Detect which cell encompasses the target text, then output its [x, y] center coordinate. 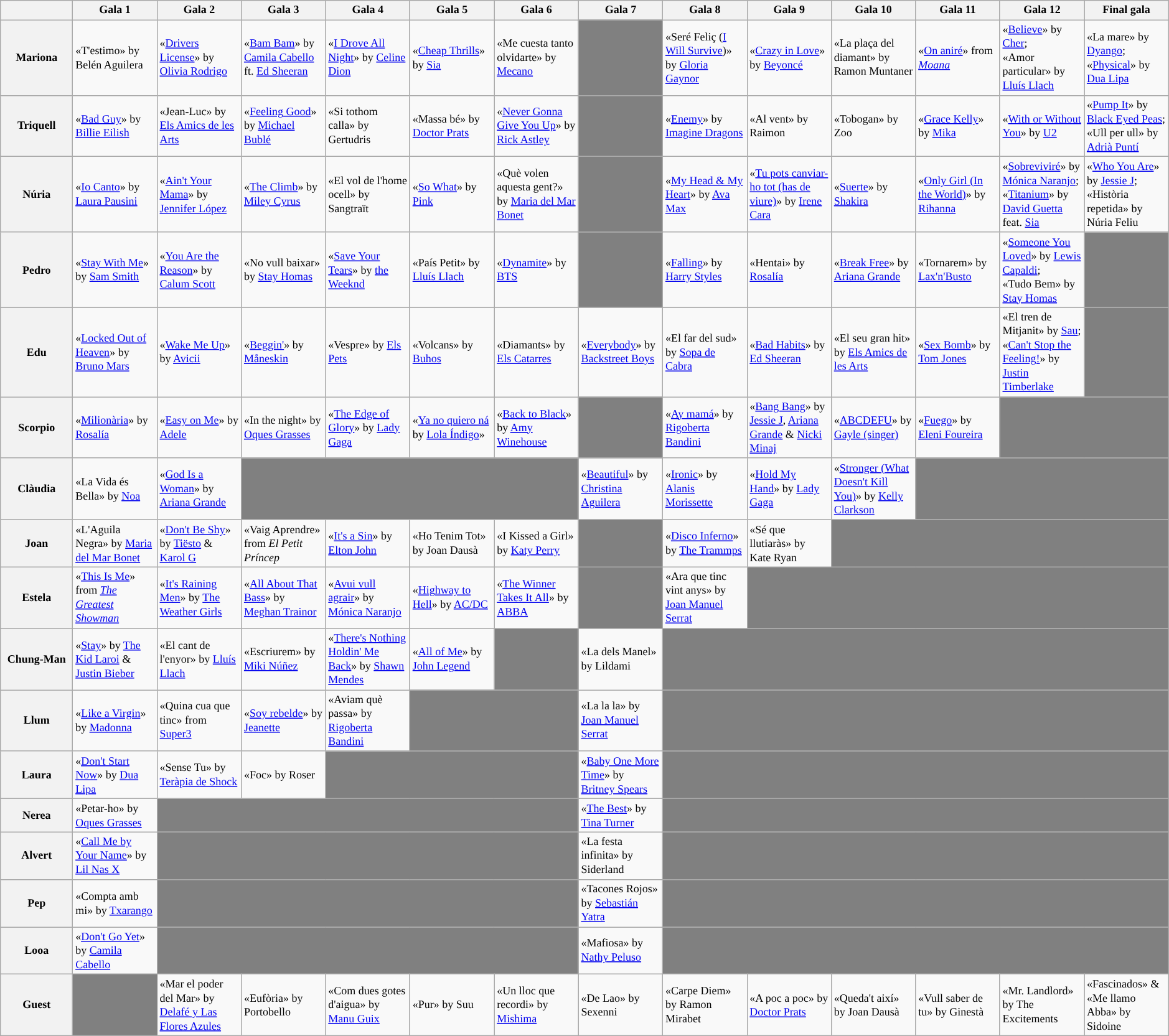
«I Kissed a Girl» by Katy Perry [537, 543]
«Tu pots canviar-ho tot (has de viure)» by Irene Cara [789, 194]
«Don't Go Yet» by Camila Cabello [115, 951]
«Pump It» by Black Eyed Peas; «Ull per ull» by Adrià Puntí [1127, 126]
«El tren de Mitjanit» by Sau;«Can't Stop the Feeling!» by Justin Timberlake [1042, 352]
Laura [37, 775]
«Eufòria» by Portobello [284, 1006]
«Pur» by Suu [452, 1006]
«I Drove All Night» by Celine Dion [367, 57]
«Easy on Me» by Adele [199, 428]
«Mar el poder del Mar» by Delafé y Las Flores Azules [199, 1006]
«Drivers License» by Olivia Rodrigo [199, 57]
«Tacones Rojos» by Sebastián Yatra [620, 903]
«Everybody» by Backstreet Boys [620, 352]
«Quina cua que tinc» from Super3 [199, 721]
«ABCDEFU» by Gayle (singer) [873, 428]
«La Vida és Bella» by Noa [115, 489]
«Mafiosa» by Nathy Peluso [620, 951]
«The Winner Takes It All» by ABBA [537, 597]
«The Edge of Glory» by Lady Gaga [367, 428]
«Fuego» by Eleni Foureira [957, 428]
«El cant de l'enyor» by Lluís Llach [199, 660]
Guest [37, 1006]
«Grace Kelly» by Mika [957, 126]
«Petar-ho» by Oques Grasses [115, 815]
«Sobreviviré» by Mónica Naranjo;«Titanium» by David Guetta feat. Sia [1042, 194]
«La mare» by Dyango; «Physical» by Dua Lipa [1127, 57]
«Milionària» by Rosalía [115, 428]
«It's Raining Men» by The Weather Girls [199, 597]
Gala 9 [789, 10]
«La dels Manel» by Lildami [620, 660]
«Diamants» by Els Catarres [537, 352]
«Ara que tinc vint anys» by Joan Manuel Serrat [705, 597]
Nerea [37, 815]
«Wake Me Up» by Avicii [199, 352]
«Highway to Hell» by AC/DC [452, 597]
«Someone You Loved» by Lewis Capaldi;«Tudo Bem» by Stay Homas [1042, 270]
Edu [37, 352]
«Queda't així» by Joan Dausà [873, 1006]
«The Climb» by Miley Cyrus [284, 194]
«Mr. Landlord» by The Excitements [1042, 1006]
«A poc a poc» by Doctor Prats [789, 1006]
«Don't Start Now» by Dua Lipa [115, 775]
«Vaig Aprendre» from El Petit Príncep [284, 543]
Pedro [37, 270]
«It's a Sin» by Elton John [367, 543]
Pep [37, 903]
«Hold My Hand» by Lady Gaga [789, 489]
Gala 7 [620, 10]
Gala 4 [367, 10]
«Feeling Good» by Michael Bublé [284, 126]
«Falling» by Harry Styles [705, 270]
«T'estimo» by Belén Aguilera [115, 57]
«Soy rebelde» by Jeanette [284, 721]
«In the night» by Oques Grasses [284, 428]
«La la la» by Joan Manuel Serrat [620, 721]
Gala 6 [537, 10]
«Bam Bam» by Camila Cabello ft. Ed Sheeran [284, 57]
«Save Your Tears» by the Weeknd [367, 270]
«Call Me by Your Name» by Lil Nas X [115, 856]
Gala 5 [452, 10]
Núria [37, 194]
«Què volen aquesta gent?» by Maria del Mar Bonet [537, 194]
«Suerte» by Shakira [873, 194]
«Un lloc que recordi» by Mishima [537, 1006]
«All About That Bass» by Meghan Trainor [284, 597]
«Who You Are» by Jessie J; «Història repetida» by Núria Feliu [1127, 194]
«Avui vull agrair» by Mónica Naranjo [367, 597]
«Tobogan» by Zoo [873, 126]
«Volcans» by Buhos [452, 352]
«Escriurem» by Miki Núñez [284, 660]
Alvert [37, 856]
Clàudia [37, 489]
«My Head & My Heart» by Ava Max [705, 194]
«Disco Inferno» by The Trammps [705, 543]
«The Best» by Tina Turner [620, 815]
«On aniré» from Moana [957, 57]
«With or Without You» by U2 [1042, 126]
«Aviam què passa» by Rigoberta Bandini [367, 721]
«Com dues gotes d'aigua» by Manu Guix [367, 1006]
«Bang Bang» by Jessie J, Ariana Grande & Nicki Minaj [789, 428]
«El far del sud» by Sopa de Cabra [705, 352]
«Hentai» by Rosalía [789, 270]
Final gala [1127, 10]
Gala 3 [284, 10]
«Sé que llutiaràs» by Kate Ryan [789, 543]
«God Is a Woman» by Ariana Grande [199, 489]
«El seu gran hit» by Els Amics de les Arts [873, 352]
Gala 10 [873, 10]
«Never Gonna Give You Up» by Rick Astley [537, 126]
«Beautiful» by Christina Aguilera [620, 489]
«All of Me» by John Legend [452, 660]
«Ay mamá» by Rigoberta Bandini [705, 428]
«Bad Habits» by Ed Sheeran [789, 352]
Gala 11 [957, 10]
«Vespre» by Els Pets [367, 352]
«Carpe Diem» by Ramon Mirabet [705, 1006]
«De Lao» by Sexenni [620, 1006]
«Stay» by The Kid Laroi & Justin Bieber [115, 660]
Estela [37, 597]
«Like a Virgin» by Madonna [115, 721]
Gala 2 [199, 10]
«Ain't Your Mama» by Jennifer López [199, 194]
«Seré Feliç (I Will Survive)» by Gloria Gaynor [705, 57]
«Break Free» by Ariana Grande [873, 270]
«Tornarem» by Lax'n'Busto [957, 270]
Gala 12 [1042, 10]
«Me cuesta tanto olvidarte» by Mecano [537, 57]
«Beggin'» by Måneskin [284, 352]
«El vol de l'home ocell» by Sangtraït [367, 194]
«Don't Be Shy» by Tiësto & Karol G [199, 543]
«There's Nothing Holdin' Me Back» by Shawn Mendes [367, 660]
«Ho Tenim Tot» by Joan Dausà [452, 543]
«Bad Guy» by Billie Eilish [115, 126]
Gala 8 [705, 10]
«Compta amb mi» by Txarango [115, 903]
«Si tothom calla» by Gertudris [367, 126]
«Back to Black» by Amy Winehouse [537, 428]
Looa [37, 951]
«Baby One More Time» by Britney Spears [620, 775]
«This Is Me» from The Greatest Showman [115, 597]
«Enemy» by Imagine Dragons [705, 126]
«La plaça del diamant» by Ramon Muntaner [873, 57]
«Vull saber de tu» by Ginestà [957, 1006]
Gala 1 [115, 10]
«Io Canto» by Laura Pausini [115, 194]
«Jean-Luc» by Els Amics de les Arts [199, 126]
«Only Girl (In the World)» by Rihanna [957, 194]
«Crazy in Love» by Beyoncé [789, 57]
«Sense Tu» by Teràpia de Shock [199, 775]
«Cheap Thrills» by Sia [452, 57]
«Ironic» by Alanis Morissette [705, 489]
«Believe» by Cher;«Amor particular» by Lluís Llach [1042, 57]
«Sex Bomb» by Tom Jones [957, 352]
«No vull baixar» by Stay Homas [284, 270]
Chung-Man [37, 660]
Mariona [37, 57]
«Al vent» by Raimon [789, 126]
«You Are the Reason» by Calum Scott [199, 270]
Scorpio [37, 428]
Llum [37, 721]
«La festa infinita» by Siderland [620, 856]
«Dynamite» by BTS [537, 270]
Joan [37, 543]
«So What» by Pink [452, 194]
«Ya no quiero ná by Lola Índigo» [452, 428]
«País Petit» by Lluís Llach [452, 270]
«Massa bé» by Doctor Prats [452, 126]
Triquell [37, 126]
«Stay With Me» by Sam Smith [115, 270]
«Locked Out of Heaven» by Bruno Mars [115, 352]
«L'Aguila Negra» by Maria del Mar Bonet [115, 543]
«Stronger (What Doesn't Kill You)» by Kelly Clarkson [873, 489]
«Fascinados» & «Me llamo Abba» by Sidoine [1127, 1006]
«Foc» by Roser [284, 775]
